Determine the (X, Y) coordinate at the center of the cell enclosing the given text.  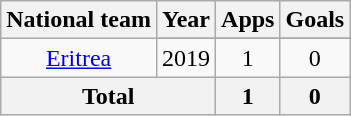
Goals (315, 20)
Total (108, 96)
Apps (248, 20)
Eritrea (79, 58)
2019 (186, 58)
National team (79, 20)
Year (186, 20)
